Search for the cell housing the specified text and yield its (X, Y) center coordinate. 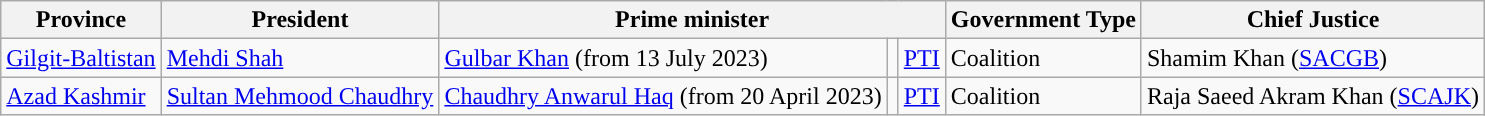
Government Type (1043, 20)
President (300, 20)
Gilgit-Baltistan (81, 58)
Mehdi Shah (300, 58)
Prime minister (692, 20)
Raja Saeed Akram Khan (SCAJK) (1312, 96)
Gulbar Khan (from 13 July 2023) (663, 58)
Azad Kashmir (81, 96)
Chaudhry Anwarul Haq (from 20 April 2023) (663, 96)
Province (81, 20)
Shamim Khan (SACGB) (1312, 58)
Chief Justice (1312, 20)
Sultan Mehmood Chaudhry (300, 96)
